From the cell containing the given text, extract its center point as [X, Y] coordinate. 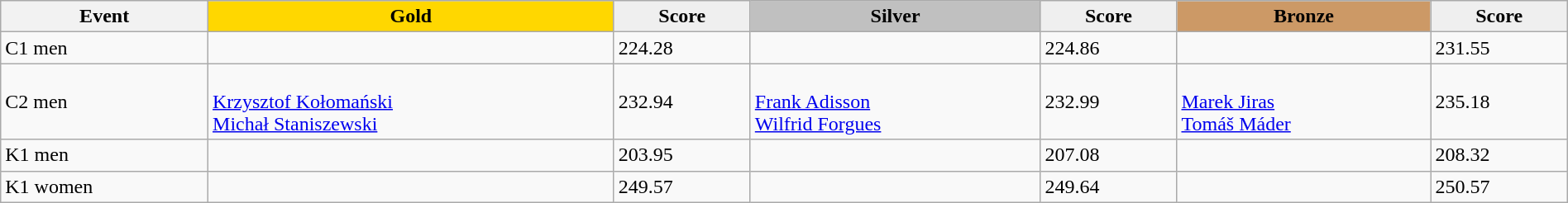
K1 women [104, 186]
249.64 [1108, 186]
Marek JirasTomáš Máder [1303, 101]
224.28 [681, 48]
224.86 [1108, 48]
235.18 [1499, 101]
249.57 [681, 186]
208.32 [1499, 155]
Krzysztof KołomańskiMichał Staniszewski [412, 101]
Gold [412, 17]
232.99 [1108, 101]
Event [104, 17]
C1 men [104, 48]
K1 men [104, 155]
207.08 [1108, 155]
C2 men [104, 101]
250.57 [1499, 186]
232.94 [681, 101]
Silver [895, 17]
Bronze [1303, 17]
203.95 [681, 155]
231.55 [1499, 48]
Frank AdissonWilfrid Forgues [895, 101]
